Output the (x, y) coordinate of the center of the cell containing the given text.  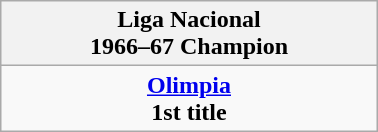
Olimpia1st title (189, 98)
Liga Nacional1966–67 Champion (189, 34)
